Return the (X, Y) coordinate for the center point of the cell that contains the specified text.  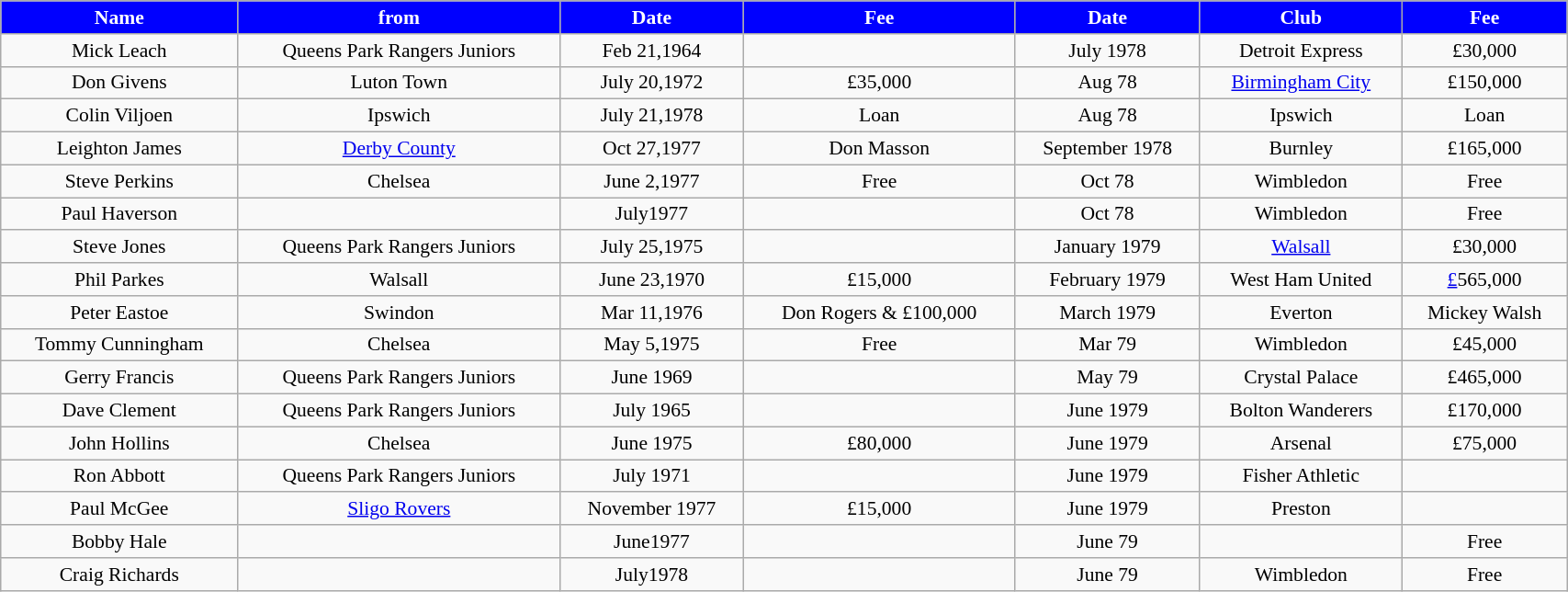
Oct 27,1977 (652, 149)
May 79 (1108, 378)
Detroit Express (1301, 51)
June 1975 (652, 443)
£45,000 (1484, 345)
£165,000 (1484, 149)
Bobby Hale (119, 541)
Preston (1301, 509)
Paul Haverson (119, 214)
July1978 (652, 575)
Bolton Wanderers (1301, 411)
Sligo Rovers (399, 509)
February 1979 (1108, 279)
Feb 21,1964 (652, 51)
July1977 (652, 214)
£150,000 (1484, 83)
November 1977 (652, 509)
January 1979 (1108, 247)
Luton Town (399, 83)
Dave Clement (119, 411)
September 1978 (1108, 149)
Mickey Walsh (1484, 313)
Swindon (399, 313)
Leighton James (119, 149)
Mar 79 (1108, 345)
£465,000 (1484, 378)
John Hollins (119, 443)
Phil Parkes (119, 279)
Birmingham City (1301, 83)
£170,000 (1484, 411)
June 1969 (652, 378)
Mar 11,1976 (652, 313)
Burnley (1301, 149)
July 1965 (652, 411)
Colin Viljoen (119, 116)
Don Rogers & £100,000 (879, 313)
July 25,1975 (652, 247)
June 2,1977 (652, 181)
Ron Abbott (119, 476)
Don Givens (119, 83)
July 1971 (652, 476)
July 1978 (1108, 51)
Gerry Francis (119, 378)
Craig Richards (119, 575)
Everton (1301, 313)
Paul McGee (119, 509)
May 5,1975 (652, 345)
Arsenal (1301, 443)
June1977 (652, 541)
Steve Perkins (119, 181)
Peter Eastoe (119, 313)
Mick Leach (119, 51)
Derby County (399, 149)
March 1979 (1108, 313)
Fisher Athletic (1301, 476)
Crystal Palace (1301, 378)
£35,000 (879, 83)
June 23,1970 (652, 279)
£565,000 (1484, 279)
West Ham United (1301, 279)
Steve Jones (119, 247)
Tommy Cunningham (119, 345)
Club (1301, 17)
£75,000 (1484, 443)
July 21,1978 (652, 116)
Name (119, 17)
Don Masson (879, 149)
from (399, 17)
July 20,1972 (652, 83)
£80,000 (879, 443)
